Scan for the cell matching the given text and deliver its [x, y] coordinate at center. 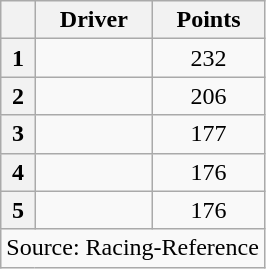
3 [18, 134]
5 [18, 210]
Source: Racing-Reference [133, 248]
1 [18, 58]
Points [209, 20]
2 [18, 96]
232 [209, 58]
Driver [94, 20]
4 [18, 172]
206 [209, 96]
177 [209, 134]
